Output the (x, y) coordinate of the center of the cell containing the given text.  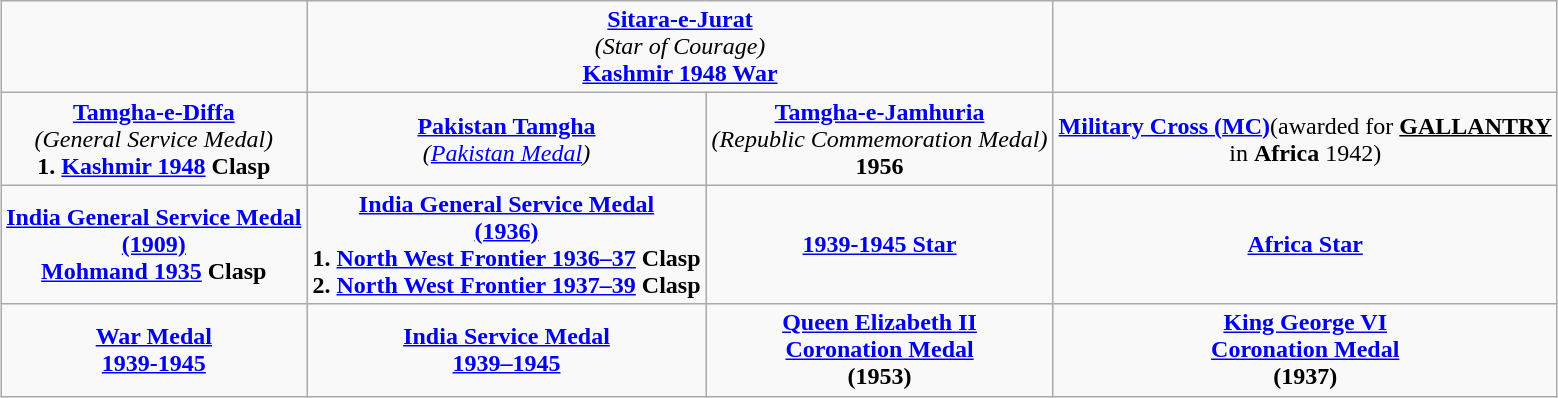
King George VICoronation Medal(1937) (1305, 350)
Pakistan Tamgha(Pakistan Medal) (506, 139)
India General Service Medal(1909)Mohmand 1935 Clasp (154, 244)
1939-1945 Star (880, 244)
Queen Elizabeth IICoronation Medal(1953) (880, 350)
Sitara-e-Jurat(Star of Courage)Kashmir 1948 War (680, 47)
Military Cross (MC)(awarded for GALLANTRYin Africa 1942) (1305, 139)
Tamgha-e-Diffa(General Service Medal)1. Kashmir 1948 Clasp (154, 139)
India Service Medal1939–1945 (506, 350)
Tamgha-e-Jamhuria(Republic Commemoration Medal)1956 (880, 139)
Africa Star (1305, 244)
India General Service Medal(1936)1. North West Frontier 1936–37 Clasp2. North West Frontier 1937–39 Clasp (506, 244)
War Medal1939-1945 (154, 350)
